Identify which cell holds the provided text, then report its [x, y] central coordinate. 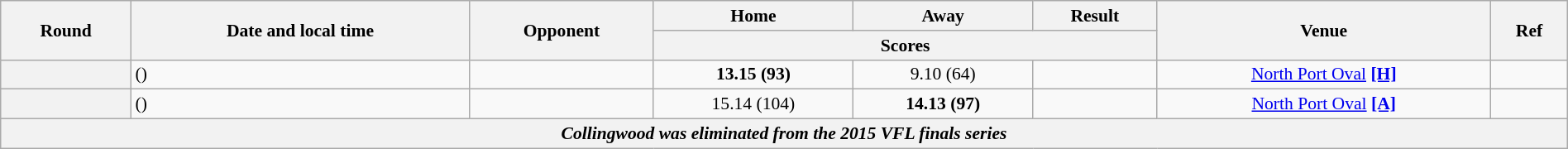
Collingwood was eliminated from the 2015 VFL finals series [784, 134]
North Port Oval [H] [1324, 74]
Venue [1324, 30]
Round [66, 30]
North Port Oval [A] [1324, 104]
15.14 (104) [753, 104]
14.13 (97) [943, 104]
Date and local time [299, 30]
Opponent [562, 30]
Away [943, 16]
Scores [905, 46]
Result [1095, 16]
9.10 (64) [943, 74]
Ref [1530, 30]
13.15 (93) [753, 74]
Home [753, 16]
